Detect which cell encompasses the target text, then output its (x, y) center coordinate. 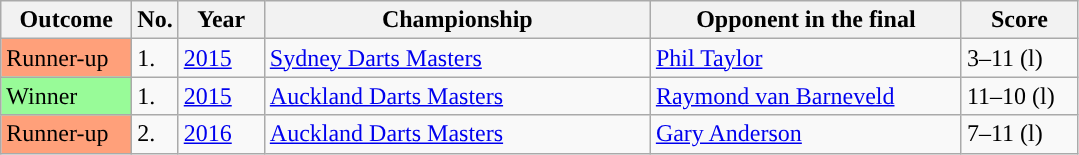
Raymond van Barneveld (806, 96)
Championship (457, 20)
Score (1019, 20)
Outcome (66, 20)
7–11 (l) (1019, 134)
Opponent in the final (806, 20)
No. (155, 20)
Phil Taylor (806, 58)
Gary Anderson (806, 134)
3–11 (l) (1019, 58)
Year (221, 20)
Sydney Darts Masters (457, 58)
2016 (221, 134)
11–10 (l) (1019, 96)
2. (155, 134)
Winner (66, 96)
